Locate the cell with the specified text and output its [x, y] center coordinate. 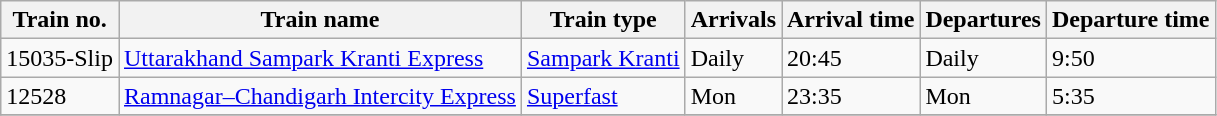
Sampark Kranti [603, 58]
20:45 [851, 58]
15035-Slip [60, 58]
5:35 [1130, 96]
12528 [60, 96]
Departure time [1130, 20]
9:50 [1130, 58]
Uttarakhand Sampark Kranti Express [320, 58]
Train name [320, 20]
Ramnagar–Chandigarh Intercity Express [320, 96]
Arrival time [851, 20]
Superfast [603, 96]
Train type [603, 20]
Departures [984, 20]
Arrivals [733, 20]
Train no. [60, 20]
23:35 [851, 96]
